Locate the cell with the specified text and output its [X, Y] center coordinate. 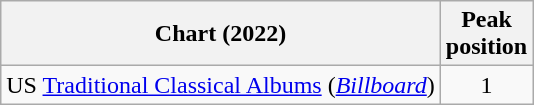
US Traditional Classical Albums (Billboard) [221, 85]
Chart (2022) [221, 34]
1 [486, 85]
Peakposition [486, 34]
